Return the [X, Y] coordinate for the center point of the cell that contains the specified text.  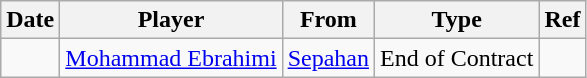
Type [457, 20]
Date [30, 20]
Sepahan [328, 58]
From [328, 20]
Player [171, 20]
End of Contract [457, 58]
Ref [562, 20]
Mohammad Ebrahimi [171, 58]
